Search for the cell housing the specified text and yield its [X, Y] center coordinate. 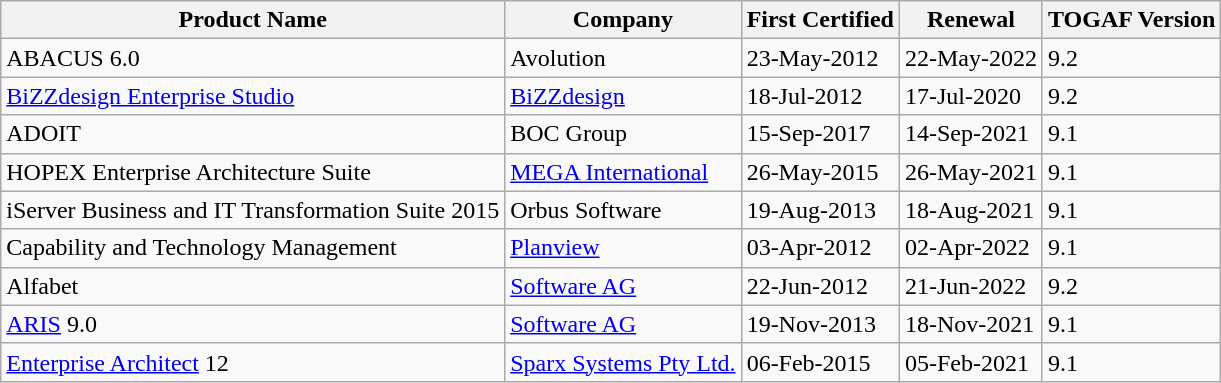
19-Nov-2013 [820, 324]
06-Feb-2015 [820, 362]
15-Sep-2017 [820, 134]
05-Feb-2021 [970, 362]
Avolution [623, 58]
23-May-2012 [820, 58]
22-Jun-2012 [820, 286]
26-May-2015 [820, 172]
22-May-2022 [970, 58]
ABACUS 6.0 [253, 58]
Sparx Systems Pty Ltd. [623, 362]
02-Apr-2022 [970, 248]
Enterprise Architect 12 [253, 362]
ARIS 9.0 [253, 324]
18-Aug-2021 [970, 210]
HOPEX Enterprise Architecture Suite [253, 172]
BOC Group [623, 134]
Planview [623, 248]
MEGA International [623, 172]
03-Apr-2012 [820, 248]
18-Nov-2021 [970, 324]
Renewal [970, 20]
First Certified [820, 20]
Product Name [253, 20]
Alfabet [253, 286]
iServer Business and IT Transformation Suite 2015 [253, 210]
BiZZdesign Enterprise Studio [253, 96]
BiZZdesign [623, 96]
26-May-2021 [970, 172]
17-Jul-2020 [970, 96]
TOGAF Version [1131, 20]
Company [623, 20]
Capability and Technology Management [253, 248]
19-Aug-2013 [820, 210]
21-Jun-2022 [970, 286]
18-Jul-2012 [820, 96]
14-Sep-2021 [970, 134]
ADOIT [253, 134]
Orbus Software [623, 210]
